Identify which cell holds the provided text, then report its [X, Y] central coordinate. 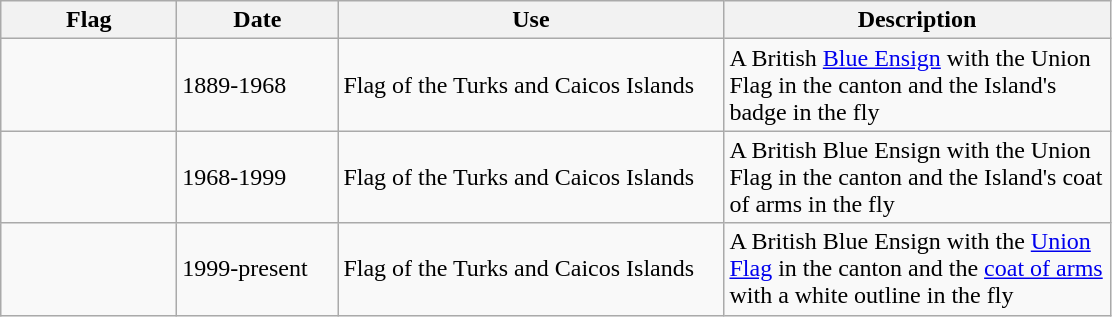
Flag [89, 20]
Date [258, 20]
1889-1968 [258, 85]
Description [917, 20]
A British Blue Ensign with the Union Flag in the canton and the Island's badge in the fly [917, 85]
1968-1999 [258, 177]
1999-present [258, 269]
A British Blue Ensign with the Union Flag in the canton and the Island's coat of arms in the fly [917, 177]
Use [531, 20]
A British Blue Ensign with the Union Flag in the canton and the coat of arms with a white outline in the fly [917, 269]
